Identify which cell holds the provided text, then report its [x, y] central coordinate. 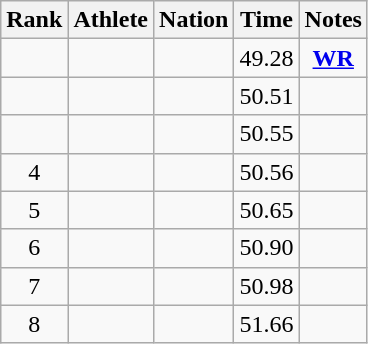
5 [34, 210]
4 [34, 172]
50.51 [266, 96]
50.56 [266, 172]
Rank [34, 20]
51.66 [266, 324]
49.28 [266, 58]
50.90 [266, 248]
50.65 [266, 210]
50.55 [266, 134]
WR [333, 58]
6 [34, 248]
50.98 [266, 286]
Time [266, 20]
Notes [333, 20]
7 [34, 286]
Athlete [111, 20]
Nation [194, 20]
8 [34, 324]
